Output the [X, Y] coordinate of the center of the cell containing the given text.  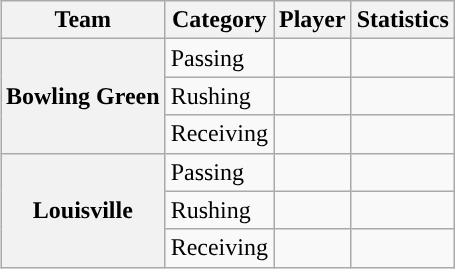
Bowling Green [82, 96]
Category [219, 20]
Team [82, 20]
Player [313, 20]
Statistics [402, 20]
Louisville [82, 210]
